Output the [X, Y] coordinate of the center of the cell containing the given text.  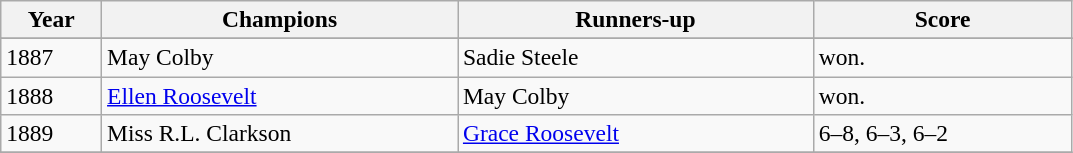
Score [942, 19]
6–8, 6–3, 6–2 [942, 133]
Champions [280, 19]
Miss R.L. Clarkson [280, 133]
Ellen Roosevelt [280, 95]
1889 [52, 133]
Runners-up [636, 19]
Year [52, 19]
Sadie Steele [636, 57]
1888 [52, 95]
Grace Roosevelt [636, 133]
1887 [52, 57]
